Detect which cell encompasses the target text, then output its (x, y) center coordinate. 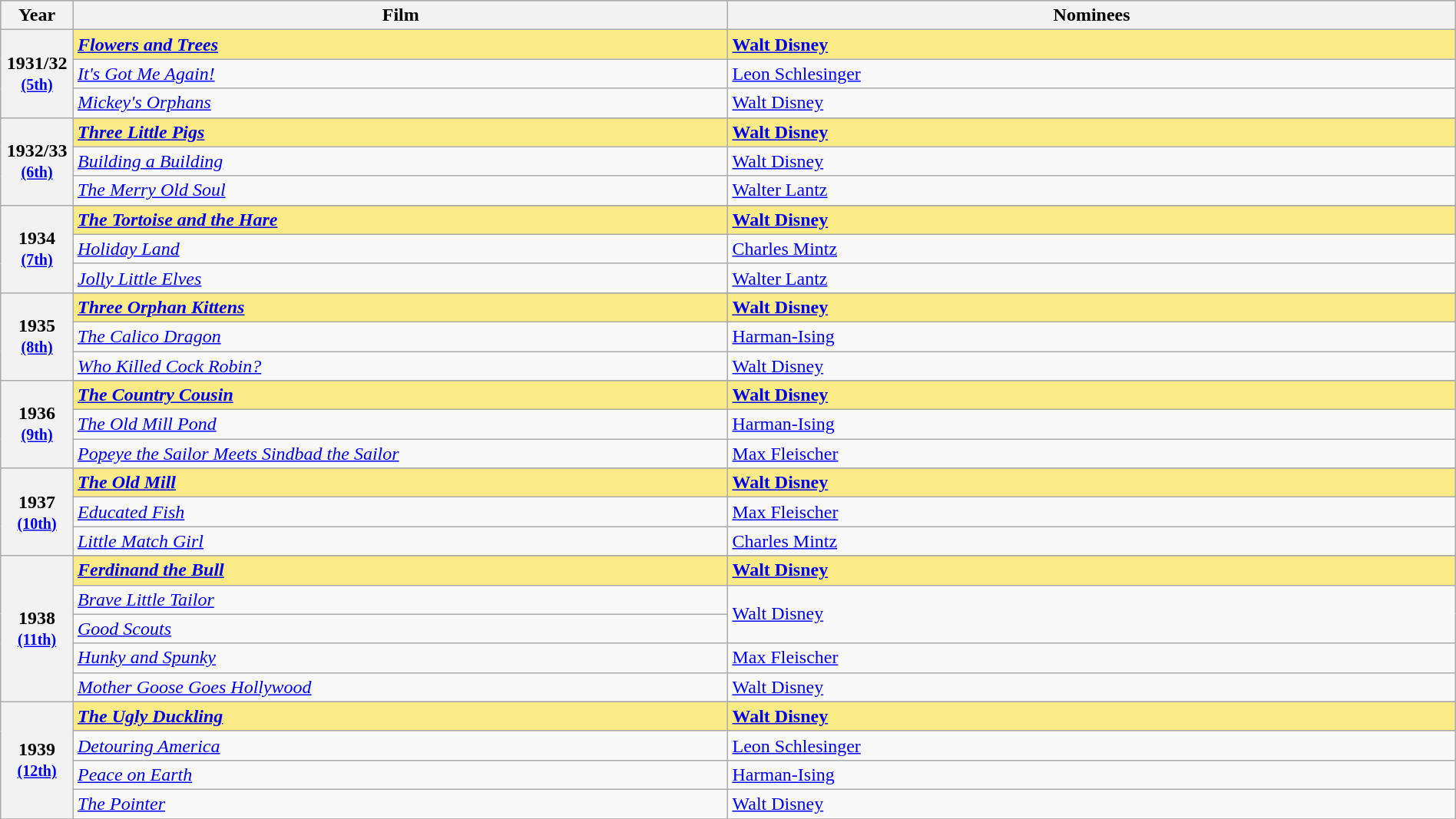
1936(9th) (37, 424)
Building a Building (401, 161)
The Old Mill Pond (401, 424)
Popeye the Sailor Meets Sindbad the Sailor (401, 454)
The Country Cousin (401, 395)
Ferdinand the Bull (401, 570)
1937(10th) (37, 512)
The Pointer (401, 804)
Good Scouts (401, 629)
1938(11th) (37, 629)
The Old Mill (401, 483)
The Ugly Duckling (401, 716)
Mickey's Orphans (401, 103)
Year (37, 15)
Little Match Girl (401, 541)
1931/32(5th) (37, 74)
Who Killed Cock Robin? (401, 366)
Hunky and Spunky (401, 658)
Jolly Little Elves (401, 278)
Holiday Land (401, 249)
1934(7th) (37, 249)
The Tortoise and the Hare (401, 220)
1935(8th) (37, 336)
1932/33(6th) (37, 161)
Film (401, 15)
It's Got Me Again! (401, 74)
Brave Little Tailor (401, 599)
Mother Goose Goes Hollywood (401, 687)
1939(12th) (37, 760)
Peace on Earth (401, 774)
Detouring America (401, 745)
Nominees (1092, 15)
The Calico Dragon (401, 336)
Flowers and Trees (401, 45)
Three Orphan Kittens (401, 307)
Three Little Pigs (401, 132)
The Merry Old Soul (401, 190)
Educated Fish (401, 512)
